From the cell containing the given text, extract its center point as (X, Y) coordinate. 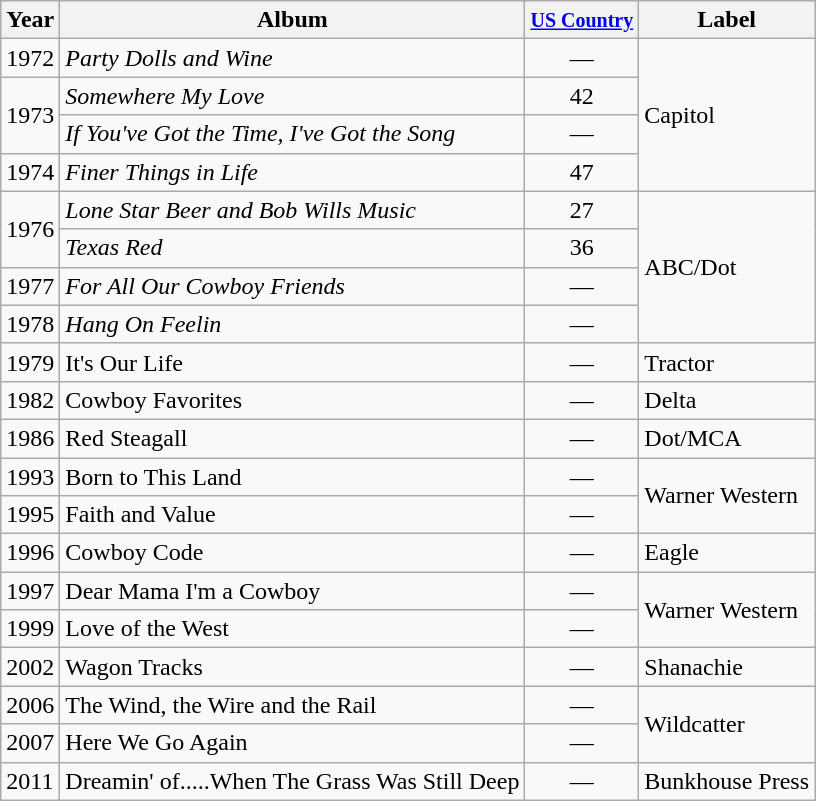
2007 (30, 743)
Wildcatter (727, 724)
Cowboy Favorites (292, 400)
1974 (30, 172)
1973 (30, 115)
27 (582, 210)
Somewhere My Love (292, 96)
1976 (30, 229)
Label (727, 20)
Love of the West (292, 629)
Dot/MCA (727, 438)
1993 (30, 477)
Party Dolls and Wine (292, 58)
Year (30, 20)
Born to This Land (292, 477)
1997 (30, 591)
Dreamin' of.....When The Grass Was Still Deep (292, 781)
1972 (30, 58)
36 (582, 248)
2002 (30, 667)
Tractor (727, 362)
US Country (582, 20)
Eagle (727, 553)
2011 (30, 781)
Texas Red (292, 248)
Wagon Tracks (292, 667)
1999 (30, 629)
Faith and Value (292, 515)
If You've Got the Time, I've Got the Song (292, 134)
For All Our Cowboy Friends (292, 286)
47 (582, 172)
1996 (30, 553)
Shanachie (727, 667)
1979 (30, 362)
Capitol (727, 115)
1978 (30, 324)
Dear Mama I'm a Cowboy (292, 591)
Delta (727, 400)
Hang On Feelin (292, 324)
1982 (30, 400)
1986 (30, 438)
Lone Star Beer and Bob Wills Music (292, 210)
1977 (30, 286)
The Wind, the Wire and the Rail (292, 705)
ABC/Dot (727, 267)
2006 (30, 705)
1995 (30, 515)
Cowboy Code (292, 553)
It's Our Life (292, 362)
Finer Things in Life (292, 172)
Bunkhouse Press (727, 781)
Here We Go Again (292, 743)
Album (292, 20)
42 (582, 96)
Red Steagall (292, 438)
